Find where the given text appears and provide that cell's center as [x, y] coordinate. 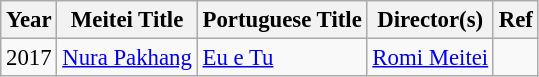
Romi Meitei [430, 58]
Ref [516, 20]
Portuguese Title [282, 20]
2017 [29, 58]
Eu e Tu [282, 58]
Director(s) [430, 20]
Meitei Title [127, 20]
Year [29, 20]
Nura Pakhang [127, 58]
